Return [x, y] of the center of cell containing provided text 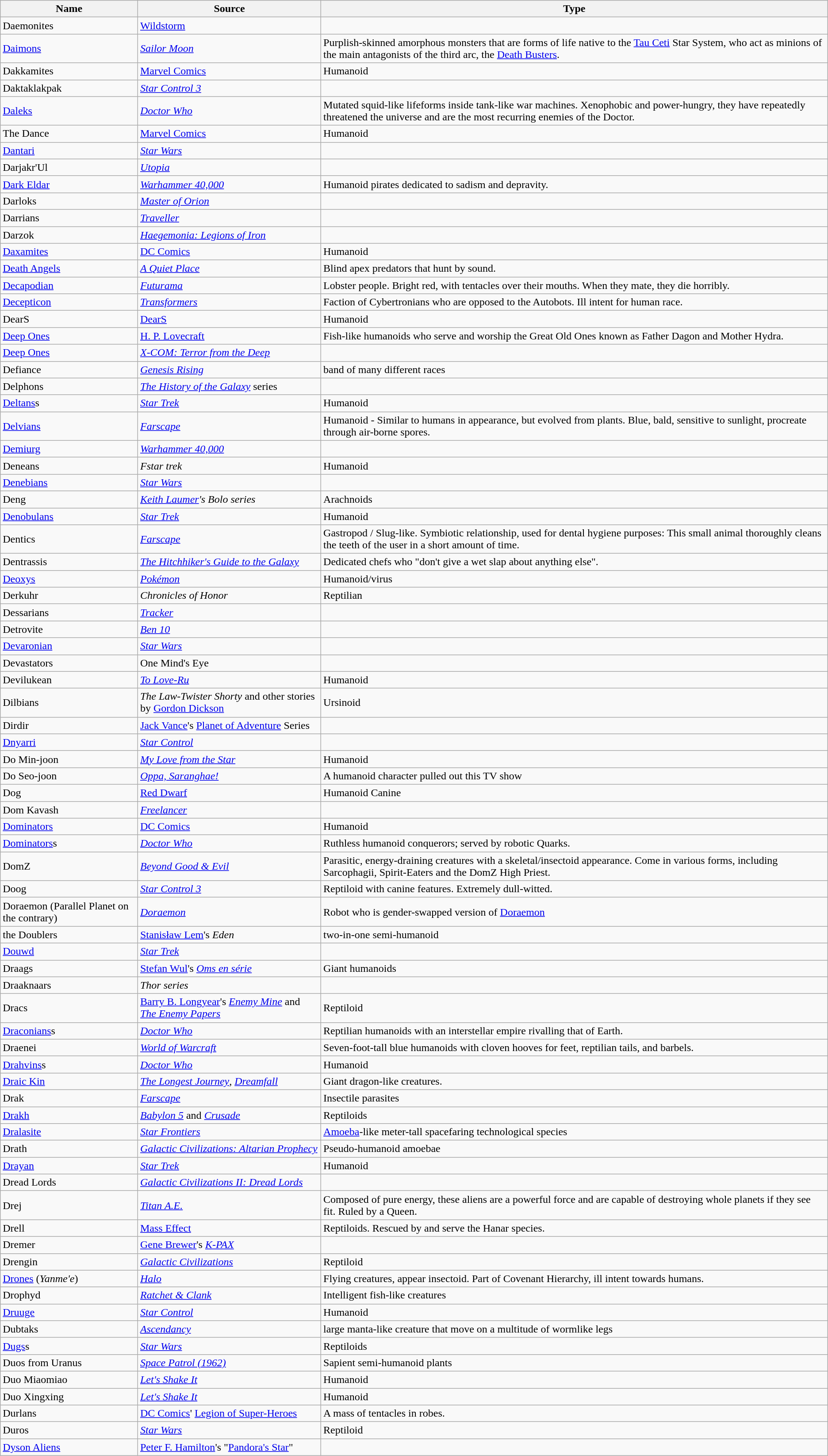
Do Min-joon [69, 759]
Durlans [69, 1414]
To Love-Ru [229, 680]
Arachnoids [575, 499]
Peter F. Hamilton's "Pandora's Star" [229, 1447]
Daleks [69, 111]
Halo [229, 1279]
Composed of pure energy, these aliens are a powerful force and are capable of destroying whole planets if they see fit. Ruled by a Queen. [575, 1206]
Doraemon (Parallel Planet on the contrary) [69, 912]
Reptilian [575, 596]
Drophyd [69, 1295]
Defiance [69, 370]
Do Seo-joon [69, 776]
Drengin [69, 1262]
Reptiloids. Rescued by and serve the Hanar species. [575, 1228]
Titan A.E. [229, 1206]
World of Warcraft [229, 1048]
Delphons [69, 386]
Blind apex predators that hunt by sound. [575, 269]
Derkuhr [69, 596]
Draaknaars [69, 985]
Ursinoid [575, 703]
Drath [69, 1149]
Deneans [69, 466]
Pokémon [229, 579]
Doog [69, 889]
DC Comics' Legion of Super-Heroes [229, 1414]
Beyond Good & Evil [229, 867]
Source [229, 9]
Dread Lords [69, 1183]
A humanoid character pulled out this TV show [575, 776]
Darloks [69, 201]
Chronicles of Honor [229, 596]
Reptiloid with canine features. Extremely dull-witted. [575, 889]
Sailor Moon [229, 49]
Dedicated chefs who "don't give a wet slap about anything else". [575, 562]
Humanoid - Similar to humans in appearance, but evolved from plants. Blue, bald, sensitive to sunlight, procreate through air-borne spores. [575, 426]
Drej [69, 1206]
Genesis Rising [229, 370]
Dog [69, 793]
Star Frontiers [229, 1132]
Faction of Cybertronians who are opposed to the Autobots. Ill intent for human race. [575, 302]
Draenei [69, 1048]
Galactic Civilizations: Altarian Prophecy [229, 1149]
Dyson Aliens [69, 1447]
Drakh [69, 1115]
The Dance [69, 134]
Dubtaks [69, 1329]
My Love from the Star [229, 759]
Deoxys [69, 579]
large manta-like creature that move on a multitude of wormlike legs [575, 1329]
Dilbians [69, 703]
Galactic Civilizations II: Dread Lords [229, 1183]
Devastators [69, 663]
Dremer [69, 1245]
Oppa, Saranghae! [229, 776]
Traveller [229, 218]
Draic Kin [69, 1081]
Fish-like humanoids who serve and worship the Great Old Ones known as Father Dagon and Mother Hydra. [575, 336]
Delvians [69, 426]
Flying creatures, appear insectoid. Part of Covenant Hierarchy, ill intent towards humans. [575, 1279]
Daimons [69, 49]
Amoeba-like meter-tall spacefaring technological species [575, 1132]
Ruthless humanoid conquerors; served by robotic Quarks. [575, 844]
Insectile parasites [575, 1098]
Wildstorm [229, 26]
Draags [69, 968]
Galactic Civilizations [229, 1262]
Barry B. Longyear's Enemy Mine and The Enemy Papers [229, 1008]
Dantari [69, 150]
Ben 10 [229, 629]
Druuge [69, 1312]
Reptilian humanoids with an interstellar empire rivalling that of Earth. [575, 1031]
Duo Miaomiao [69, 1379]
band of many different races [575, 370]
Dom Kavash [69, 809]
Pseudo-humanoid amoebae [575, 1149]
A mass of tentacles in robes. [575, 1414]
Transformers [229, 302]
Humanoid Canine [575, 793]
Fstar trek [229, 466]
two-in-one semi-humanoid [575, 935]
Dralasite [69, 1132]
Thor series [229, 985]
A Quiet Place [229, 269]
The Longest Journey, Dreamfall [229, 1081]
Dnyarri [69, 742]
Ascendancy [229, 1329]
Daemonites [69, 26]
Drell [69, 1228]
Draconianss [69, 1031]
Type [575, 9]
The Law-Twister Shorty and other stories by Gordon Dickson [229, 703]
Seven-foot-tall blue humanoids with cloven hooves for feet, reptilian tails, and barbels. [575, 1048]
Stefan Wul's Oms en série [229, 968]
Drayan [69, 1166]
Freelancer [229, 809]
Babylon 5 and Crusade [229, 1115]
Sapient semi-humanoid plants [575, 1363]
Utopia [229, 167]
Giant dragon-like creatures. [575, 1081]
Decepticon [69, 302]
One Mind's Eye [229, 663]
Duo Xingxing [69, 1396]
Dominators [69, 827]
Duos from Uranus [69, 1363]
Tracker [229, 612]
Robot who is gender-swapped version of Doraemon [575, 912]
Red Dwarf [229, 793]
Darjakr'Ul [69, 167]
Detrovite [69, 629]
Dark Eldar [69, 184]
The Hitchhiker's Guide to the Galaxy [229, 562]
X-COM: Terror from the Deep [229, 353]
Dakkamites [69, 71]
H. P. Lovecraft [229, 336]
Jack Vance's Planet of Adventure Series [229, 725]
Lobster people. Bright red, with tentacles over their mouths. When they mate, they die horribly. [575, 285]
Daxamites [69, 252]
Decapodian [69, 285]
Dentics [69, 539]
Gene Brewer's K-PAX [229, 1245]
Devaronian [69, 646]
Name [69, 9]
Denebians [69, 482]
The History of the Galaxy series [229, 386]
Deltanss [69, 403]
Giant humanoids [575, 968]
Darrians [69, 218]
Duros [69, 1430]
Dracs [69, 1008]
Dugss [69, 1346]
Dominatorss [69, 844]
Humanoid pirates dedicated to sadism and depravity. [575, 184]
Master of Orion [229, 201]
DomZ [69, 867]
Futurama [229, 285]
Space Patrol (1962) [229, 1363]
Ratchet & Clank [229, 1295]
Drak [69, 1098]
Dirdir [69, 725]
Drahvinss [69, 1064]
Keith Laumer's Bolo series [229, 499]
the Doublers [69, 935]
Daktaklakpak [69, 88]
Haegemonia: Legions of Iron [229, 235]
Darzok [69, 235]
Mass Effect [229, 1228]
Demiurg [69, 449]
Douwd [69, 951]
Denobulans [69, 516]
Death Angels [69, 269]
Dentrassis [69, 562]
Stanisław Lem's Eden [229, 935]
Humanoid/virus [575, 579]
Doraemon [229, 912]
Intelligent fish-like creatures [575, 1295]
Devilukean [69, 680]
Drones (Yanme'e) [69, 1279]
Dessarians [69, 612]
Deng [69, 499]
